Identify which cell holds the provided text, then report its (X, Y) central coordinate. 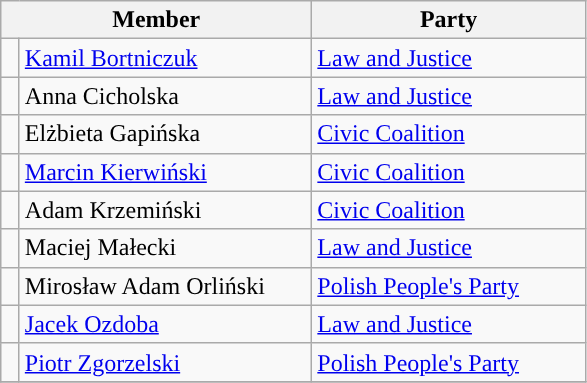
Member (156, 20)
Maciej Małecki (165, 248)
Kamil Bortniczuk (165, 58)
Jacek Ozdoba (165, 324)
Elżbieta Gapińska (165, 134)
Anna Cicholska (165, 96)
Marcin Kierwiński (165, 172)
Adam Krzemiński (165, 210)
Mirosław Adam Orliński (165, 286)
Party (449, 20)
Piotr Zgorzelski (165, 362)
